Identify which cell holds the provided text, then report its [x, y] central coordinate. 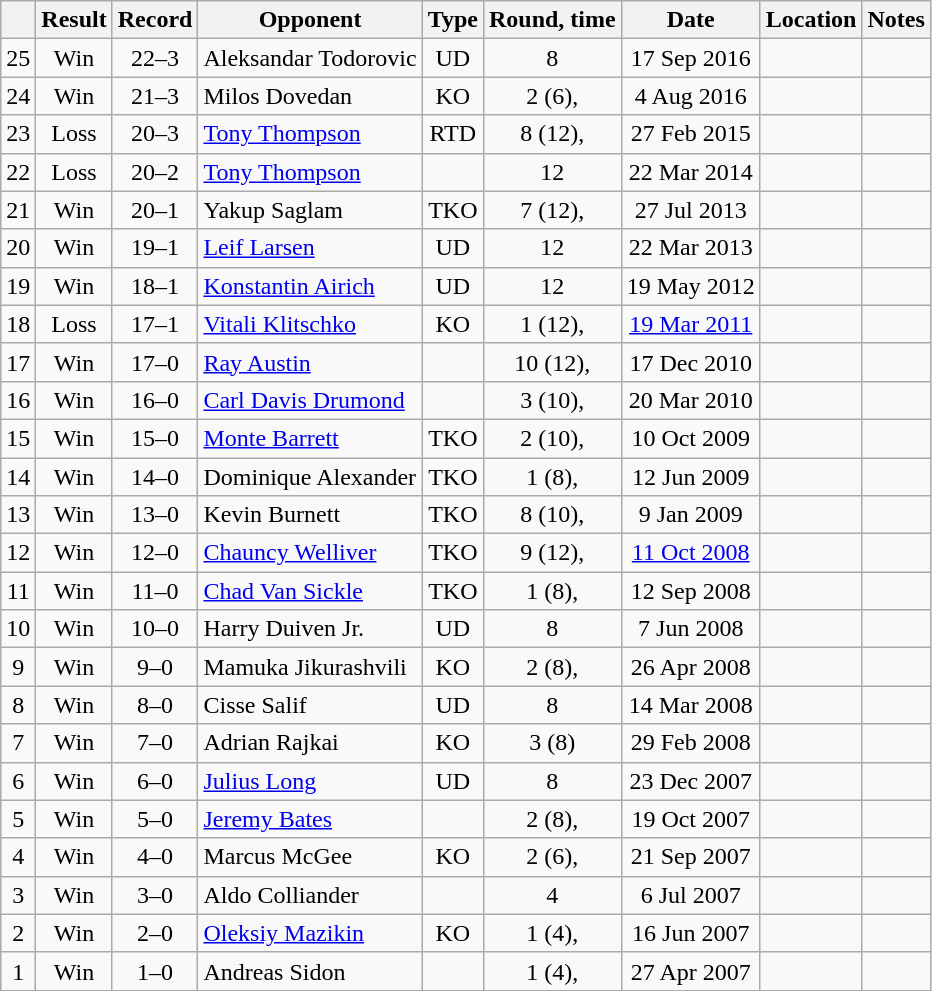
Julius Long [310, 781]
5 [18, 819]
10 [18, 629]
3 [18, 895]
Round, time [552, 20]
27 Apr 2007 [690, 971]
18–1 [155, 286]
22 Mar 2014 [690, 172]
Location [811, 20]
14 [18, 477]
Konstantin Airich [310, 286]
15 [18, 438]
Cisse Salif [310, 705]
21 [18, 210]
6 Jul 2007 [690, 895]
Yakup Saglam [310, 210]
9 [18, 667]
Notes [896, 20]
18 [18, 324]
17–1 [155, 324]
Adrian Rajkai [310, 743]
10 Oct 2009 [690, 438]
Record [155, 20]
16–0 [155, 400]
Vitali Klitschko [310, 324]
7 (12), [552, 210]
Date [690, 20]
Marcus McGee [310, 857]
1–0 [155, 971]
Aldo Colliander [310, 895]
7 Jun 2008 [690, 629]
23 Dec 2007 [690, 781]
9 (12), [552, 553]
Mamuka Jikurashvili [310, 667]
26 Apr 2008 [690, 667]
27 Feb 2015 [690, 134]
2–0 [155, 933]
Aleksandar Todorovic [310, 58]
16 Jun 2007 [690, 933]
1 [18, 971]
17 [18, 362]
Carl Davis Drumond [310, 400]
7 [18, 743]
22 Mar 2013 [690, 248]
Monte Barrett [310, 438]
Harry Duiven Jr. [310, 629]
7–0 [155, 743]
Dominique Alexander [310, 477]
17 Dec 2010 [690, 362]
19 May 2012 [690, 286]
Chad Van Sickle [310, 591]
13 [18, 515]
3 (10), [552, 400]
16 [18, 400]
12 Sep 2008 [690, 591]
Opponent [310, 20]
21–3 [155, 96]
Andreas Sidon [310, 971]
10 (12), [552, 362]
Milos Dovedan [310, 96]
20–3 [155, 134]
13–0 [155, 515]
4 Aug 2016 [690, 96]
11–0 [155, 591]
2 (10), [552, 438]
3–0 [155, 895]
17 Sep 2016 [690, 58]
27 Jul 2013 [690, 210]
11 Oct 2008 [690, 553]
19 [18, 286]
Result [74, 20]
Oleksiy Mazikin [310, 933]
20–2 [155, 172]
12–0 [155, 553]
8 (10), [552, 515]
19 Oct 2007 [690, 819]
22–3 [155, 58]
5–0 [155, 819]
23 [18, 134]
2 [18, 933]
11 [18, 591]
24 [18, 96]
20–1 [155, 210]
17–0 [155, 362]
8 (12), [552, 134]
14 Mar 2008 [690, 705]
12 Jun 2009 [690, 477]
14–0 [155, 477]
6–0 [155, 781]
20 [18, 248]
Chauncy Welliver [310, 553]
22 [18, 172]
4–0 [155, 857]
9 Jan 2009 [690, 515]
1 (12), [552, 324]
20 Mar 2010 [690, 400]
8–0 [155, 705]
9–0 [155, 667]
RTD [452, 134]
19–1 [155, 248]
Type [452, 20]
21 Sep 2007 [690, 857]
25 [18, 58]
10–0 [155, 629]
Ray Austin [310, 362]
15–0 [155, 438]
6 [18, 781]
3 (8) [552, 743]
19 Mar 2011 [690, 324]
29 Feb 2008 [690, 743]
Leif Larsen [310, 248]
Kevin Burnett [310, 515]
Jeremy Bates [310, 819]
